Search for the cell housing the specified text and yield its (X, Y) center coordinate. 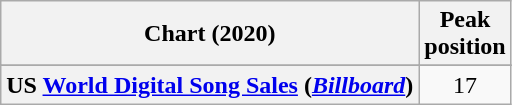
US World Digital Song Sales (Billboard) (210, 85)
Chart (2020) (210, 34)
Peakposition (465, 34)
17 (465, 85)
